Capture the cell that displays the provided text and extract its (X, Y) central coordinate. 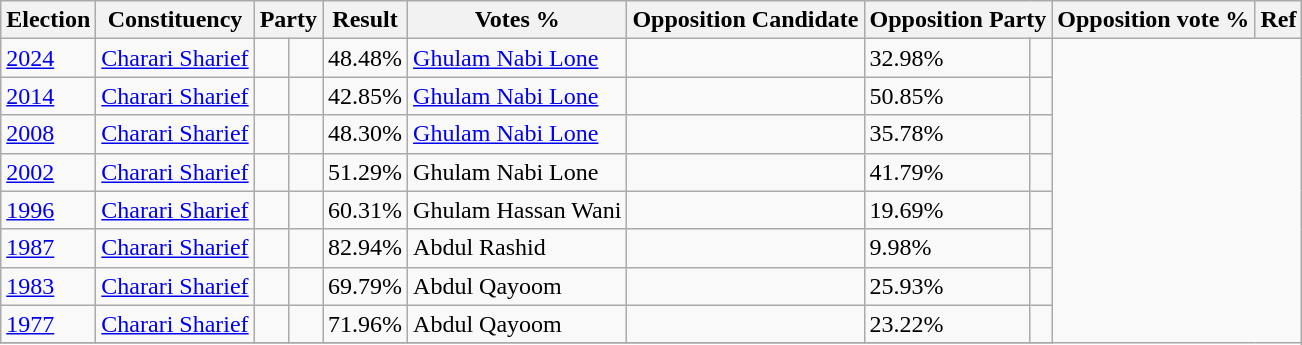
50.85% (947, 96)
71.96% (366, 324)
35.78% (947, 134)
19.69% (947, 210)
2024 (48, 58)
25.93% (947, 286)
48.48% (366, 58)
Opposition Party (958, 20)
42.85% (366, 96)
Votes % (518, 20)
23.22% (947, 324)
2014 (48, 96)
41.79% (947, 172)
Opposition vote % (1154, 20)
2002 (48, 172)
Opposition Candidate (746, 20)
82.94% (366, 248)
Party (288, 20)
Result (366, 20)
69.79% (366, 286)
32.98% (947, 58)
2008 (48, 134)
48.30% (366, 134)
60.31% (366, 210)
51.29% (366, 172)
Ref (1278, 20)
1983 (48, 286)
1996 (48, 210)
9.98% (947, 248)
Constituency (175, 20)
Ghulam Hassan Wani (518, 210)
1987 (48, 248)
1977 (48, 324)
Election (48, 20)
Abdul Rashid (518, 248)
